Capture the cell that displays the provided text and extract its [x, y] central coordinate. 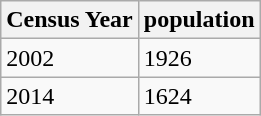
1926 [199, 58]
Census Year [70, 20]
population [199, 20]
2002 [70, 58]
1624 [199, 96]
2014 [70, 96]
